Extract the [x, y] coordinate from the center of the cell holding the provided text.  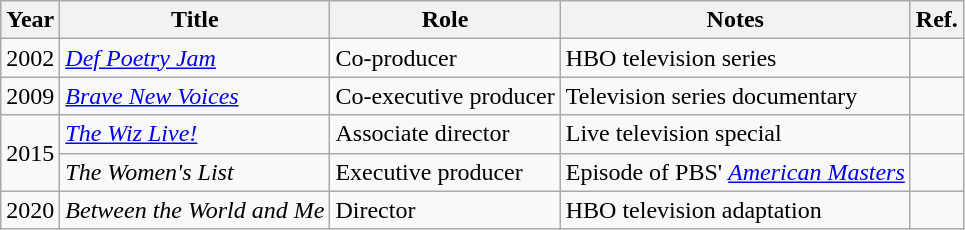
Executive producer [445, 172]
The Women's List [195, 172]
Between the World and Me [195, 210]
Role [445, 20]
2009 [30, 96]
Co-producer [445, 58]
Director [445, 210]
Notes [735, 20]
Television series documentary [735, 96]
Year [30, 20]
Associate director [445, 134]
Episode of PBS' American Masters [735, 172]
Def Poetry Jam [195, 58]
Title [195, 20]
HBO television adaptation [735, 210]
Ref. [936, 20]
The Wiz Live! [195, 134]
2020 [30, 210]
Live television special [735, 134]
Co-executive producer [445, 96]
2002 [30, 58]
HBO television series [735, 58]
2015 [30, 153]
Brave New Voices [195, 96]
